For the text-containing cell, return its midpoint in (X, Y) coordinate format. 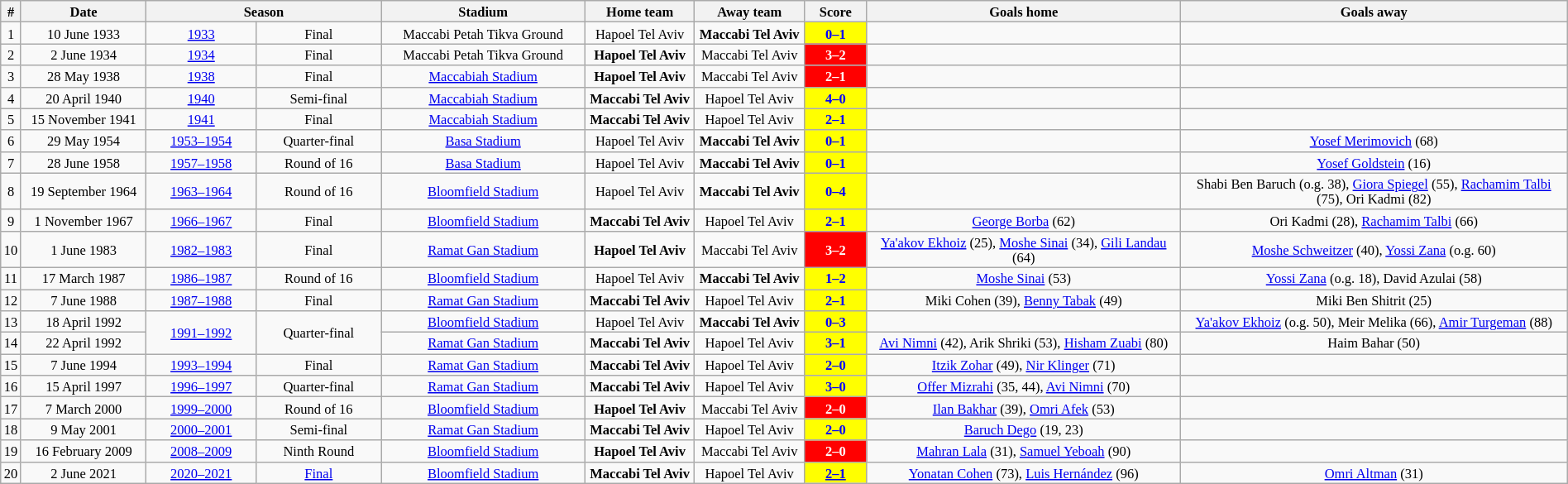
Baruch Dego (19, 23) (1024, 429)
Stadium (483, 12)
Score (836, 12)
11 (12, 278)
2 June 1934 (84, 55)
1991–1992 (202, 333)
Away team (749, 12)
1996–1997 (202, 386)
22 April 1992 (84, 343)
7 (12, 162)
15 (12, 365)
19 September 1964 (84, 191)
1 June 1983 (84, 249)
Omri Altman (31) (1374, 472)
Ya'akov Ekhoiz (o.g. 50), Meir Melika (66), Amir Turgeman (88) (1374, 322)
19 (12, 451)
16 February 2009 (84, 451)
1933 (202, 33)
Home team (640, 12)
20 April 1940 (84, 98)
Haim Bahar (50) (1374, 343)
7 June 1994 (84, 365)
2 (12, 55)
Moshe Schweitzer (40), Yossi Zana (o.g. 60) (1374, 249)
3–1 (836, 343)
28 May 1938 (84, 76)
1966–1967 (202, 220)
Ori Kadmi (28), Rachamim Talbi (66) (1374, 220)
12 (12, 300)
1993–1994 (202, 365)
Miki Cohen (39), Benny Tabak (49) (1024, 300)
3 (12, 76)
1941 (202, 119)
6 (12, 141)
10 June 1933 (84, 33)
Yossi Zana (o.g. 18), David Azulai (58) (1374, 278)
Ilan Bakhar (39), Omri Afek (53) (1024, 408)
7 March 2000 (84, 408)
Mahran Lala (31), Samuel Yeboah (90) (1024, 451)
10 (12, 249)
1963–1964 (202, 191)
1987–1988 (202, 300)
18 (12, 429)
1986–1987 (202, 278)
Date (84, 12)
18 April 1992 (84, 322)
14 (12, 343)
13 (12, 322)
17 (12, 408)
Yosef Merimovich (68) (1374, 141)
1953–1954 (202, 141)
1957–1958 (202, 162)
Yosef Goldstein (16) (1374, 162)
1934 (202, 55)
1938 (202, 76)
1 November 1967 (84, 220)
15 April 1997 (84, 386)
Offer Mizrahi (35, 44), Avi Nimni (70) (1024, 386)
1982–1983 (202, 249)
Yonatan Cohen (73), Luis Hernández (96) (1024, 472)
2020–2021 (202, 472)
1999–2000 (202, 408)
16 (12, 386)
4–0 (836, 98)
0–3 (836, 322)
2008–2009 (202, 451)
15 November 1941 (84, 119)
Ya'akov Ekhoiz (25), Moshe Sinai (34), Gili Landau (64) (1024, 249)
1 (12, 33)
3–0 (836, 386)
Miki Ben Shitrit (25) (1374, 300)
Season (264, 12)
Shabi Ben Baruch (o.g. 38), Giora Spiegel (55), Rachamim Talbi (75), Ori Kadmi (82) (1374, 191)
Ninth Round (319, 451)
1–2 (836, 278)
5 (12, 119)
Moshe Sinai (53) (1024, 278)
20 (12, 472)
9 (12, 220)
Itzik Zohar (49), Nir Klinger (71) (1024, 365)
29 May 1954 (84, 141)
Goals away (1374, 12)
17 March 1987 (84, 278)
2 June 2021 (84, 472)
Goals home (1024, 12)
7 June 1988 (84, 300)
2000–2001 (202, 429)
9 May 2001 (84, 429)
0–4 (836, 191)
1940 (202, 98)
28 June 1958 (84, 162)
# (12, 12)
8 (12, 191)
4 (12, 98)
Avi Nimni (42), Arik Shriki (53), Hisham Zuabi (80) (1024, 343)
George Borba (62) (1024, 220)
